From the cell containing the given text, extract its center point as (X, Y) coordinate. 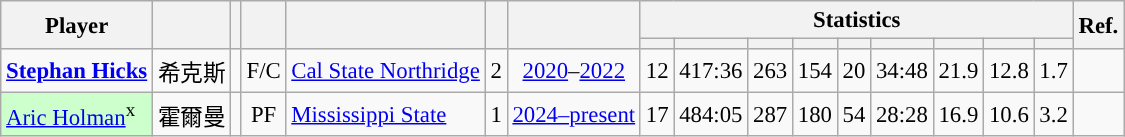
20 (854, 71)
霍爾曼 (192, 115)
12 (656, 71)
154 (814, 71)
2020–2022 (574, 71)
16.9 (958, 115)
PF (264, 115)
263 (770, 71)
2 (496, 71)
Cal State Northridge (386, 71)
10.6 (1009, 115)
34:48 (902, 71)
F/C (264, 71)
54 (854, 115)
417:36 (711, 71)
17 (656, 115)
287 (770, 115)
1.7 (1054, 71)
Aric Holmanx (77, 115)
21.9 (958, 71)
Ref. (1098, 25)
希克斯 (192, 71)
2024–present (574, 115)
28:28 (902, 115)
484:05 (711, 115)
Player (77, 25)
12.8 (1009, 71)
1 (496, 115)
Stephan Hicks (77, 71)
Mississippi State (386, 115)
180 (814, 115)
Statistics (856, 20)
3.2 (1054, 115)
